Provide the (x, y) coordinate of the cell's center where the given text is located.  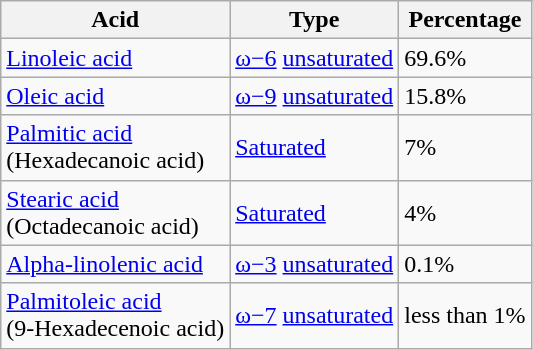
7% (465, 148)
Palmitic acid(Hexadecanoic acid) (116, 148)
0.1% (465, 264)
15.8% (465, 96)
4% (465, 212)
ω−7 unsaturated (314, 316)
Oleic acid (116, 96)
Linoleic acid (116, 58)
ω−9 unsaturated (314, 96)
Type (314, 20)
ω−6 unsaturated (314, 58)
Alpha-linolenic acid (116, 264)
Percentage (465, 20)
Stearic acid(Octadecanoic acid) (116, 212)
69.6% (465, 58)
Acid (116, 20)
Palmitoleic acid(9-Hexadecenoic acid) (116, 316)
less than 1% (465, 316)
ω−3 unsaturated (314, 264)
